Return [X, Y] of the center of cell containing provided text 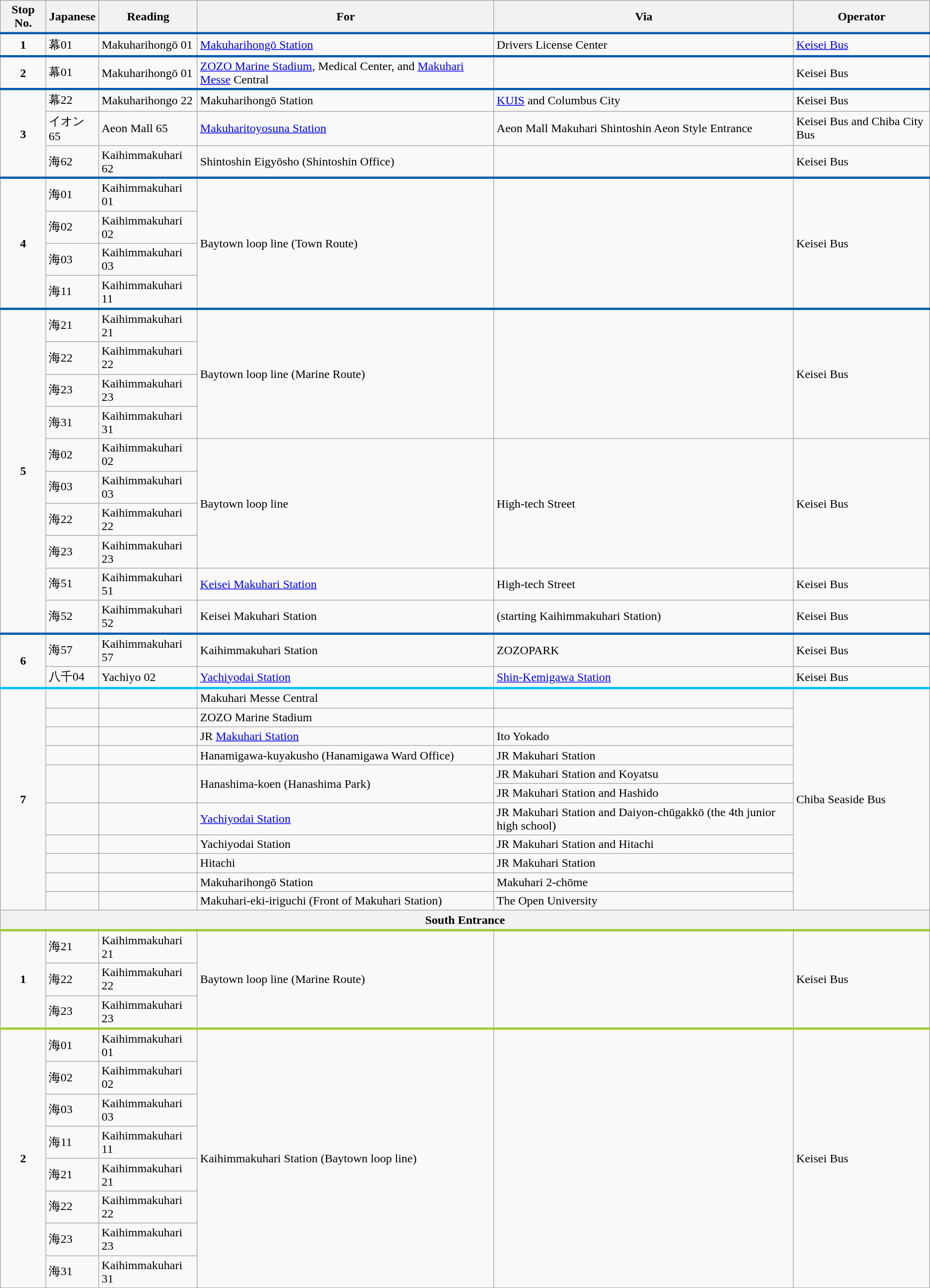
Makuhari Messe Central [346, 698]
Baytown loop line (Town Route) [346, 243]
ZOZOPARK [644, 650]
JR Makuhari Station and Koyatsu [644, 774]
海52 [73, 617]
Hanamigawa-kuyakusho (Hanamigawa Ward Office) [346, 755]
ZOZO Marine Stadium, Medical Center, and Makuhari Messe Central [346, 73]
Drivers License Center [644, 45]
Via [644, 17]
South Entrance [465, 920]
4 [23, 243]
Japanese [73, 17]
ZOZO Marine Stadium [346, 717]
Hitachi [346, 863]
KUIS and Columbus City [644, 100]
海62 [73, 162]
6 [23, 661]
Shintoshin Eigyōsho (Shintoshin Office) [346, 162]
Hanashima-koen (Hanashima Park) [346, 783]
イオン65 [73, 129]
For [346, 17]
海51 [73, 584]
Chiba Seaside Bus [861, 800]
Kaihimmakuhari 51 [148, 584]
Shin-Kemigawa Station [644, 678]
Aeon Mall Makuhari Shintoshin Aeon Style Entrance [644, 129]
Kaihimmakuhari Station [346, 650]
5 [23, 471]
Kaihimmakuhari 62 [148, 162]
JR Makuhari Station and Hitachi [644, 844]
Operator [861, 17]
Kaihimmakuhari Station (Baytown loop line) [346, 1158]
Aeon Mall 65 [148, 129]
Makuharitoyosuna Station [346, 129]
八千04 [73, 678]
Makuharihongo 22 [148, 100]
Kaihimmakuhari 52 [148, 617]
Baytown loop line [346, 503]
海57 [73, 650]
The Open University [644, 901]
Ito Yokado [644, 736]
Keisei Bus and Chiba City Bus [861, 129]
Makuhari 2-chōme [644, 882]
3 [23, 133]
Stop No. [23, 17]
JR Makuhari Station and Daiyon-chūgakkō (the 4th junior high school) [644, 819]
Kaihimmakuhari 57 [148, 650]
Makuhari-eki-iriguchi (Front of Makuhari Station) [346, 901]
Reading [148, 17]
7 [23, 800]
(starting Kaihimmakuhari Station) [644, 617]
Yachiyo 02 [148, 678]
幕22 [73, 100]
JR Makuhari Station and Hashido [644, 793]
